Locate the cell with the specified text and output its (x, y) center coordinate. 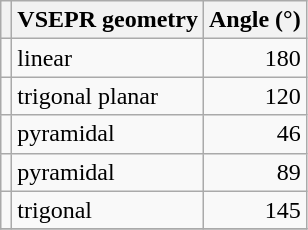
180 (256, 58)
linear (108, 58)
VSEPR geometry (108, 20)
Angle (°) (256, 20)
120 (256, 96)
trigonal (108, 210)
46 (256, 134)
89 (256, 172)
145 (256, 210)
trigonal planar (108, 96)
